Output the (X, Y) coordinate of the center of the cell containing the given text.  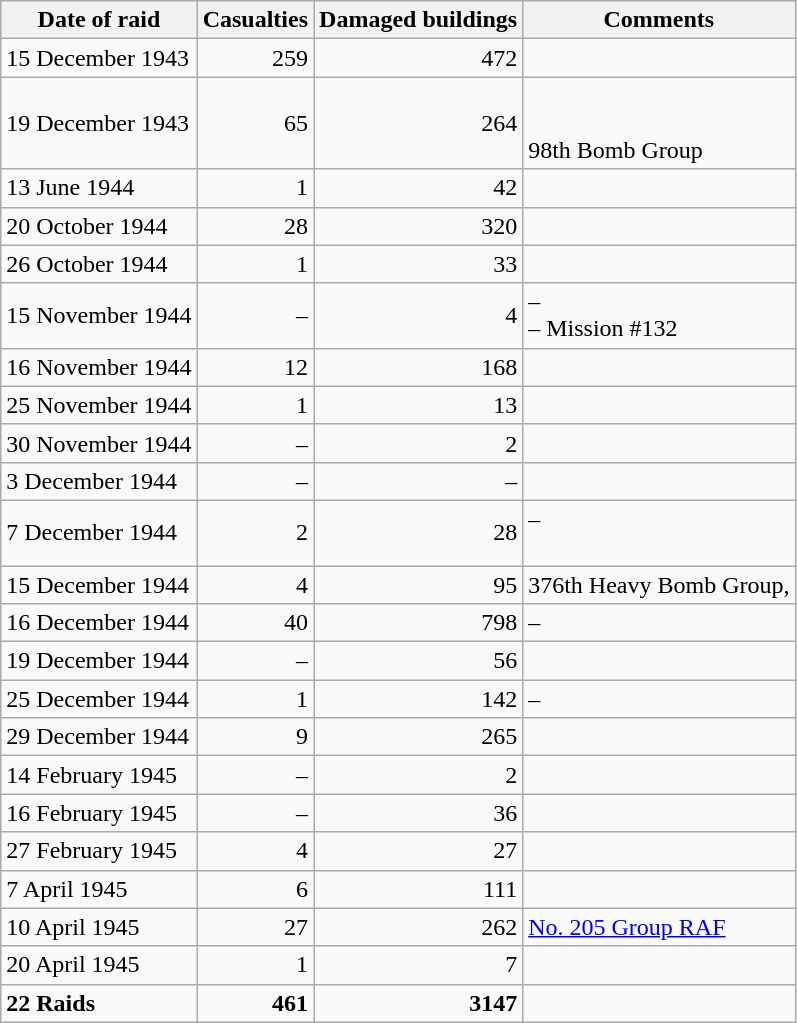
10 April 1945 (99, 927)
461 (255, 1003)
29 December 1944 (99, 737)
6 (255, 889)
25 December 1944 (99, 699)
265 (418, 737)
27 February 1945 (99, 851)
13 (418, 405)
36 (418, 813)
7 April 1945 (99, 889)
16 December 1944 (99, 623)
16 February 1945 (99, 813)
168 (418, 367)
33 (418, 264)
472 (418, 58)
111 (418, 889)
Casualties (255, 20)
7 (418, 965)
95 (418, 585)
7 December 1944 (99, 532)
15 December 1943 (99, 58)
26 October 1944 (99, 264)
320 (418, 226)
798 (418, 623)
22 Raids (99, 1003)
13 June 1944 (99, 188)
42 (418, 188)
20 October 1944 (99, 226)
259 (255, 58)
56 (418, 661)
Comments (659, 20)
Date of raid (99, 20)
40 (255, 623)
3 December 1944 (99, 481)
25 November 1944 (99, 405)
No. 205 Group RAF (659, 927)
19 December 1943 (99, 123)
12 (255, 367)
– – Mission #132 (659, 316)
376th Heavy Bomb Group, (659, 585)
30 November 1944 (99, 443)
3147 (418, 1003)
Damaged buildings (418, 20)
15 December 1944 (99, 585)
142 (418, 699)
264 (418, 123)
14 February 1945 (99, 775)
15 November 1944 (99, 316)
9 (255, 737)
65 (255, 123)
16 November 1944 (99, 367)
20 April 1945 (99, 965)
19 December 1944 (99, 661)
98th Bomb Group (659, 123)
262 (418, 927)
